Pinpoint the cell where the given text exists, returning its [X, Y] midpoint coordinate. 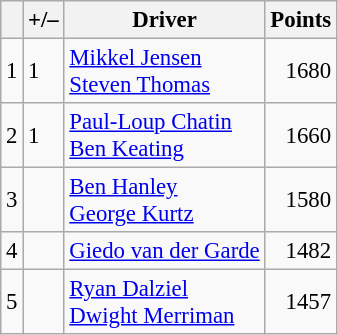
Paul-Loup Chatin Ben Keating [164, 136]
4 [12, 251]
Points [300, 20]
+/– [44, 20]
3 [12, 200]
1482 [300, 251]
1580 [300, 200]
Driver [164, 20]
5 [12, 302]
1457 [300, 302]
1660 [300, 136]
Giedo van der Garde [164, 251]
1680 [300, 72]
Mikkel Jensen Steven Thomas [164, 72]
Ryan Dalziel Dwight Merriman [164, 302]
Ben Hanley George Kurtz [164, 200]
2 [12, 136]
